Scan for the cell matching the given text and deliver its [x, y] coordinate at center. 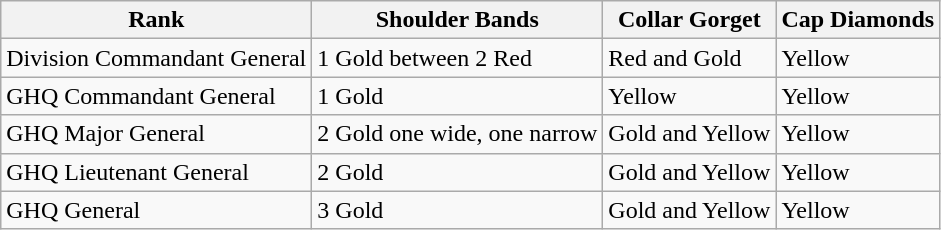
Cap Diamonds [858, 20]
Shoulder Bands [458, 20]
3 Gold [458, 210]
1 Gold [458, 96]
GHQ General [156, 210]
Division Commandant General [156, 58]
2 Gold [458, 172]
1 Gold between 2 Red [458, 58]
Rank [156, 20]
GHQ Lieutenant General [156, 172]
GHQ Commandant General [156, 96]
Red and Gold [690, 58]
GHQ Major General [156, 134]
Collar Gorget [690, 20]
2 Gold one wide, one narrow [458, 134]
